Find where the given text appears and provide that cell's center as [x, y] coordinate. 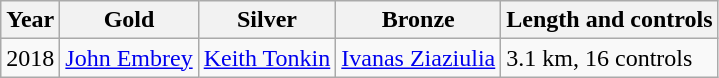
John Embrey [129, 58]
Keith Tonkin [267, 58]
Year [30, 20]
2018 [30, 58]
Ivanas Ziaziulia [418, 58]
3.1 km, 16 controls [610, 58]
Bronze [418, 20]
Length and controls [610, 20]
Gold [129, 20]
Silver [267, 20]
